Find where the given text appears and provide that cell's center as [x, y] coordinate. 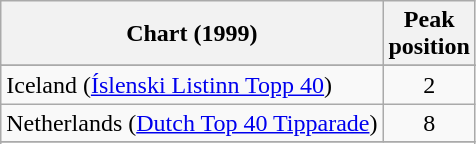
Netherlands (Dutch Top 40 Tipparade) [192, 123]
Chart (1999) [192, 34]
8 [429, 123]
2 [429, 85]
Peakposition [429, 34]
Iceland (Íslenski Listinn Topp 40) [192, 85]
